Locate the cell with the specified text and output its (x, y) center coordinate. 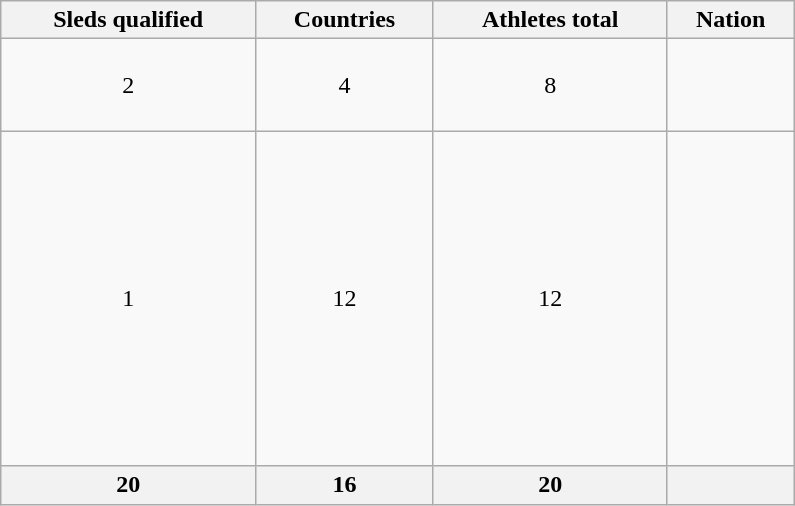
Athletes total (550, 20)
Countries (345, 20)
1 (128, 298)
Sleds qualified (128, 20)
16 (345, 485)
2 (128, 85)
Nation (730, 20)
4 (345, 85)
8 (550, 85)
